From the cell containing the given text, extract its center point as (x, y) coordinate. 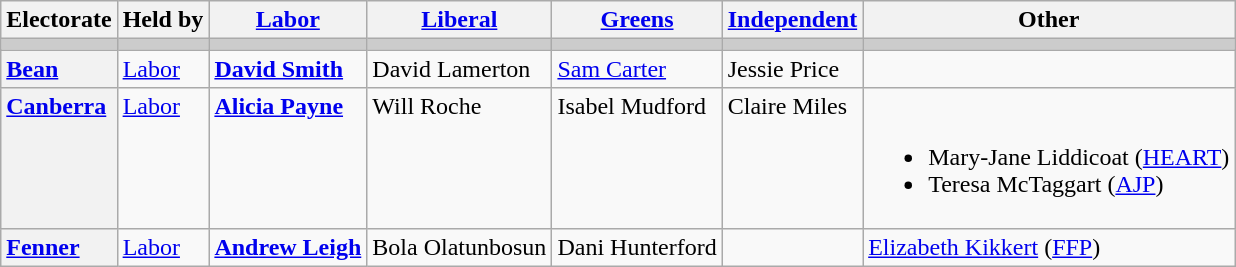
Canberra (59, 158)
Electorate (59, 20)
David Smith (288, 69)
Elizabeth Kikkert (FFP) (1049, 247)
Bola Olatunbosun (460, 247)
Other (1049, 20)
Held by (163, 20)
Bean (59, 69)
Alicia Payne (288, 158)
Claire Miles (792, 158)
Dani Hunterford (637, 247)
David Lamerton (460, 69)
Mary-Jane Liddicoat (HEART)Teresa McTaggart (AJP) (1049, 158)
Sam Carter (637, 69)
Andrew Leigh (288, 247)
Isabel Mudford (637, 158)
Fenner (59, 247)
Liberal (460, 20)
Greens (637, 20)
Will Roche (460, 158)
Independent (792, 20)
Jessie Price (792, 69)
